Detect which cell encompasses the target text, then output its [X, Y] center coordinate. 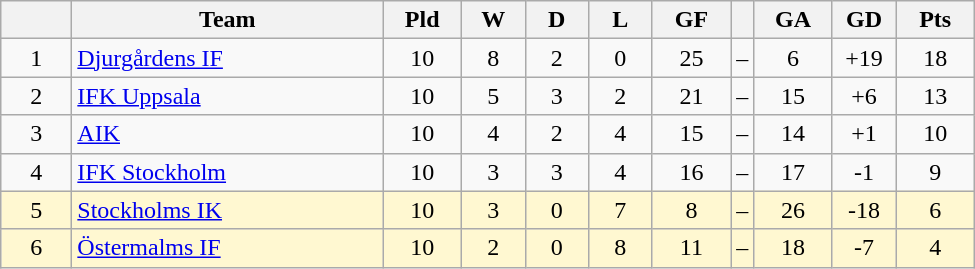
IFK Stockholm [228, 172]
25 [692, 58]
Pld [422, 20]
+1 [864, 134]
-18 [864, 210]
GD [864, 20]
14 [794, 134]
9 [936, 172]
7 [621, 210]
Östermalms IF [228, 248]
Djurgårdens IF [228, 58]
1 [36, 58]
Stockholms IK [228, 210]
Pts [936, 20]
17 [794, 172]
+19 [864, 58]
-1 [864, 172]
+6 [864, 96]
11 [692, 248]
21 [692, 96]
D [557, 20]
GF [692, 20]
Team [228, 20]
L [621, 20]
16 [692, 172]
26 [794, 210]
-7 [864, 248]
GA [794, 20]
IFK Uppsala [228, 96]
13 [936, 96]
W [493, 20]
AIK [228, 134]
